Find where the given text appears and provide that cell's center as (X, Y) coordinate. 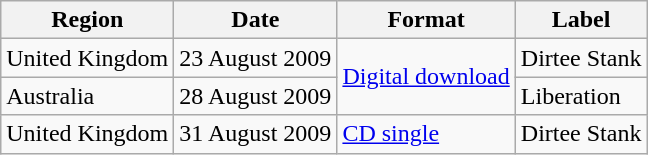
Digital download (426, 77)
Liberation (581, 96)
Format (426, 20)
28 August 2009 (256, 96)
Australia (88, 96)
CD single (426, 134)
31 August 2009 (256, 134)
23 August 2009 (256, 58)
Region (88, 20)
Label (581, 20)
Date (256, 20)
